Find where the given text appears and provide that cell's center as (X, Y) coordinate. 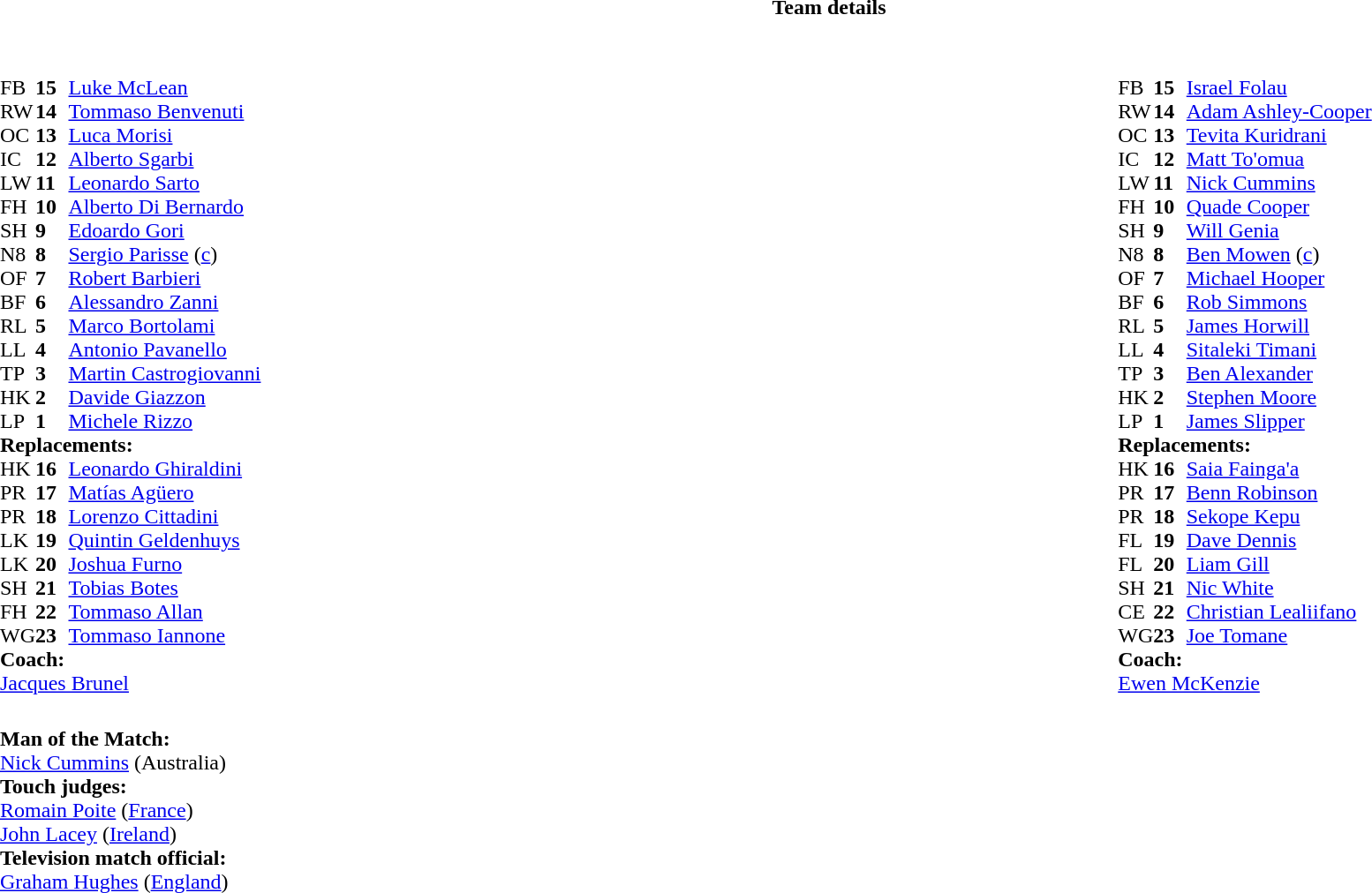
Ben Mowen (c) (1279, 254)
Joshua Furno (164, 565)
Robert Barbieri (164, 279)
Antonio Pavanello (164, 349)
Nick Cummins (1279, 184)
Will Genia (1279, 231)
Michele Rizzo (164, 422)
Tobias Botes (164, 588)
Adam Ashley-Cooper (1279, 111)
Tevita Kuridrani (1279, 136)
Leonardo Sarto (164, 184)
Leonardo Ghiraldini (164, 469)
James Slipper (1279, 422)
James Horwill (1279, 326)
Quintin Geldenhuys (164, 540)
Alessandro Zanni (164, 302)
Sergio Parisse (c) (164, 254)
Marco Bortolami (164, 326)
Alberto Sgarbi (164, 159)
Saia Fainga'a (1279, 469)
Dave Dennis (1279, 540)
CE (1135, 612)
Tommaso Allan (164, 612)
Michael Hooper (1279, 279)
Matt To'omua (1279, 159)
Edoardo Gori (164, 231)
Quade Cooper (1279, 206)
Nic White (1279, 588)
Luca Morisi (164, 136)
Davide Giazzon (164, 397)
Stephen Moore (1279, 397)
Liam Gill (1279, 565)
Tommaso Iannone (164, 635)
Tommaso Benvenuti (164, 111)
Martin Castrogiovanni (164, 374)
Lorenzo Cittadini (164, 517)
Ben Alexander (1279, 374)
Joe Tomane (1279, 635)
Matías Agüero (164, 492)
Rob Simmons (1279, 302)
Alberto Di Bernardo (164, 206)
Jacques Brunel (131, 683)
Sekope Kepu (1279, 517)
Ewen McKenzie (1245, 683)
Benn Robinson (1279, 492)
Israel Folau (1279, 88)
Christian Lealiifano (1279, 612)
Sitaleki Timani (1279, 349)
Luke McLean (164, 88)
